Locate the cell with the specified text and output its (x, y) center coordinate. 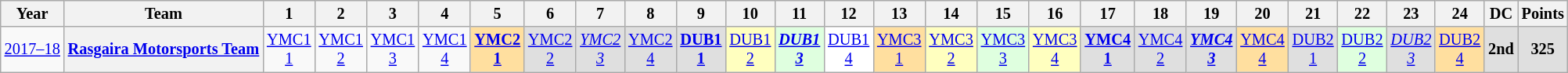
YMC22 (550, 49)
Team (164, 13)
20 (1262, 13)
YMC24 (650, 49)
18 (1160, 13)
YMC34 (1055, 49)
YMC32 (951, 49)
1 (289, 13)
DUB23 (1411, 49)
17 (1108, 13)
YMC42 (1160, 49)
DUB14 (848, 49)
13 (899, 13)
8 (650, 13)
6 (550, 13)
YMC41 (1108, 49)
21 (1313, 13)
DUB13 (800, 49)
10 (750, 13)
YMC12 (340, 49)
DUB22 (1363, 49)
YMC14 (444, 49)
24 (1460, 13)
Points (1543, 13)
15 (1003, 13)
YMC31 (899, 49)
9 (701, 13)
12 (848, 13)
DUB21 (1313, 49)
YMC21 (498, 49)
YMC23 (600, 49)
7 (600, 13)
22 (1363, 13)
YMC11 (289, 49)
DUB12 (750, 49)
DUB11 (701, 49)
DC (1501, 13)
2 (340, 13)
YMC43 (1211, 49)
3 (393, 13)
DUB24 (1460, 49)
2017–18 (33, 49)
11 (800, 13)
YMC44 (1262, 49)
14 (951, 13)
YMC13 (393, 49)
16 (1055, 13)
325 (1543, 49)
Rasgaira Motorsports Team (164, 49)
23 (1411, 13)
2nd (1501, 49)
YMC33 (1003, 49)
19 (1211, 13)
4 (444, 13)
Year (33, 13)
5 (498, 13)
